Extract the [x, y] coordinate from the center of the cell holding the provided text.  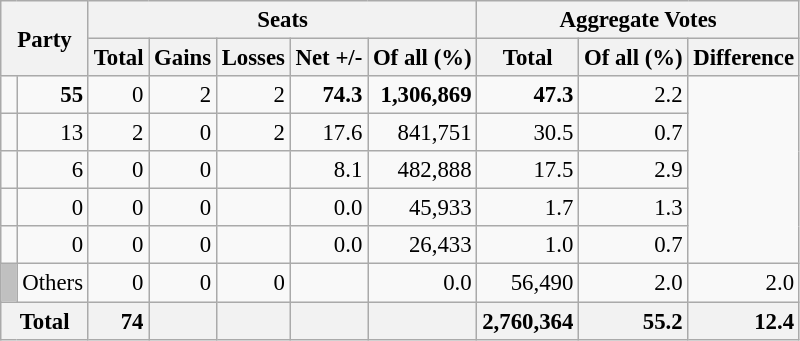
2,760,364 [528, 321]
1,306,869 [422, 95]
1.7 [528, 208]
Aggregate Votes [638, 20]
6 [52, 170]
56,490 [528, 283]
74 [118, 321]
2.9 [634, 170]
2.2 [634, 95]
Gains [183, 58]
74.3 [328, 95]
30.5 [528, 133]
Party [45, 38]
13 [52, 133]
17.6 [328, 133]
55 [52, 95]
12.4 [744, 321]
Net +/- [328, 58]
26,433 [422, 245]
8.1 [328, 170]
45,933 [422, 208]
55.2 [634, 321]
Difference [744, 58]
47.3 [528, 95]
Others [52, 283]
17.5 [528, 170]
841,751 [422, 133]
482,888 [422, 170]
Seats [282, 20]
1.0 [528, 245]
1.3 [634, 208]
Losses [253, 58]
